Scan for the cell matching the given text and deliver its [x, y] coordinate at center. 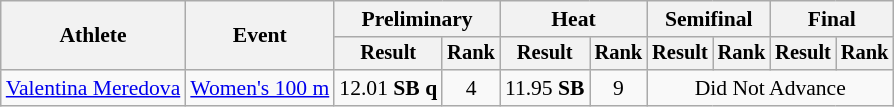
9 [619, 88]
Heat [574, 19]
Final [832, 19]
Semifinal [708, 19]
Event [260, 36]
4 [471, 88]
Valentina Meredova [94, 88]
Athlete [94, 36]
Women's 100 m [260, 88]
Preliminary [417, 19]
12.01 SB q [388, 88]
Did Not Advance [770, 88]
11.95 SB [545, 88]
